Extract the (x, y) coordinate from the center of the cell holding the provided text.  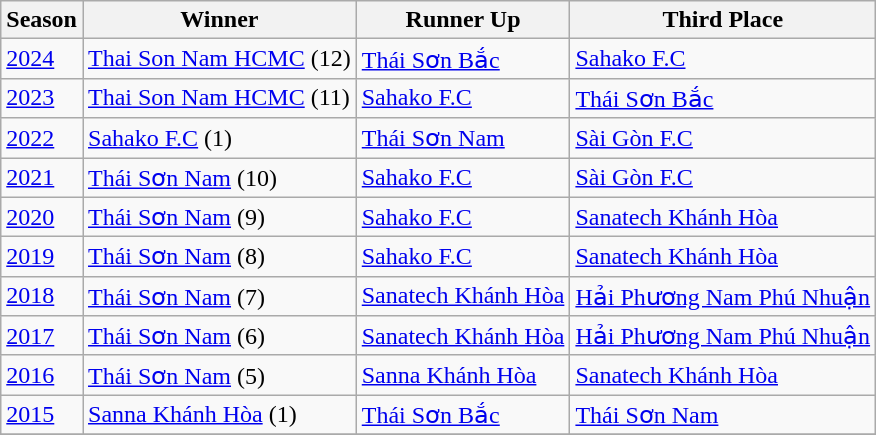
2022 (42, 138)
2021 (42, 178)
Runner Up (463, 20)
Third Place (723, 20)
Sanna Khánh Hòa (1) (219, 415)
2020 (42, 217)
Thái Sơn Nam (5) (219, 375)
2015 (42, 415)
Sanna Khánh Hòa (463, 375)
Thái Sơn Nam (9) (219, 217)
2023 (42, 98)
Thái Sơn Nam (7) (219, 296)
2018 (42, 296)
Thái Sơn Nam (8) (219, 257)
2024 (42, 59)
Sahako F.C (1) (219, 138)
Winner (219, 20)
2016 (42, 375)
Thái Sơn Nam (6) (219, 336)
Thai Son Nam HCMC (11) (219, 98)
Thai Son Nam HCMC (12) (219, 59)
Season (42, 20)
2019 (42, 257)
Thái Sơn Nam (10) (219, 178)
2017 (42, 336)
